Locate the cell with the specified text and output its [X, Y] center coordinate. 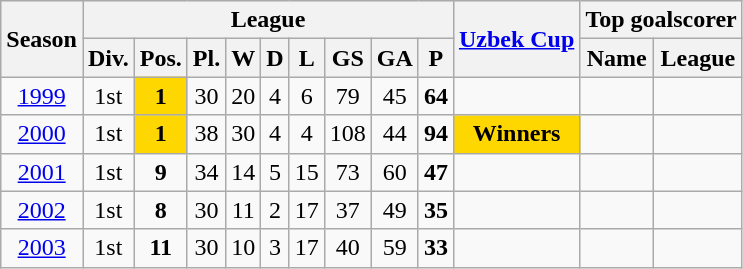
2002 [42, 210]
W [244, 58]
Winners [516, 134]
37 [348, 210]
3 [275, 248]
Div. [108, 58]
8 [160, 210]
GS [348, 58]
9 [160, 172]
Top goalscorer [661, 20]
P [436, 58]
D [275, 58]
35 [436, 210]
94 [436, 134]
L [306, 58]
Pl. [206, 58]
44 [394, 134]
60 [394, 172]
5 [275, 172]
108 [348, 134]
2000 [42, 134]
14 [244, 172]
45 [394, 96]
33 [436, 248]
Season [42, 39]
59 [394, 248]
GA [394, 58]
6 [306, 96]
20 [244, 96]
1999 [42, 96]
64 [436, 96]
79 [348, 96]
73 [348, 172]
40 [348, 248]
2 [275, 210]
34 [206, 172]
Uzbek Cup [516, 39]
49 [394, 210]
2003 [42, 248]
Name [617, 58]
Pos. [160, 58]
47 [436, 172]
15 [306, 172]
2001 [42, 172]
10 [244, 248]
38 [206, 134]
